Output the (x, y) coordinate of the center of the cell containing the given text.  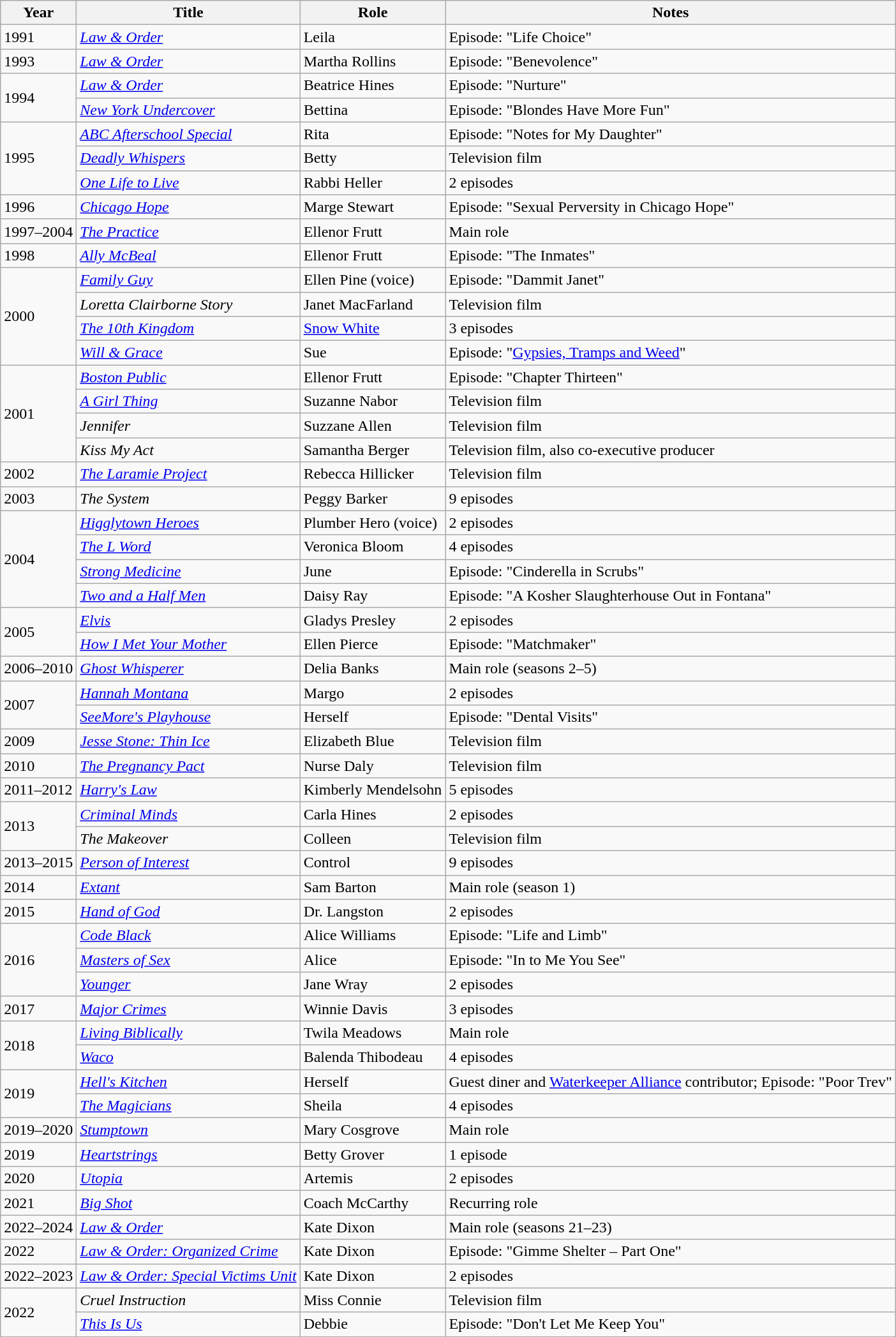
The Practice (188, 231)
1994 (38, 98)
Bettina (373, 110)
Coach McCarthy (373, 1203)
1995 (38, 158)
2014 (38, 887)
2013 (38, 826)
The Pregnancy Pact (188, 766)
Episode: "Life and Limb" (670, 936)
Episode: "Sexual Perversity in Chicago Hope" (670, 207)
2015 (38, 911)
Twila Meadows (373, 1033)
A Girl Thing (188, 401)
Guest diner and Waterkeeper Alliance contributor; Episode: "Poor Trev" (670, 1082)
1993 (38, 61)
Code Black (188, 936)
2020 (38, 1179)
Notes (670, 13)
Rabbi Heller (373, 183)
The System (188, 498)
2002 (38, 474)
Harry's Law (188, 790)
Title (188, 13)
The Laramie Project (188, 474)
1 episode (670, 1154)
Rebecca Hillicker (373, 474)
Plumber Hero (voice) (373, 523)
Role (373, 13)
Recurring role (670, 1203)
2006–2010 (38, 668)
Heartstrings (188, 1154)
Veronica Bloom (373, 547)
Big Shot (188, 1203)
Alice (373, 960)
June (373, 571)
Main role (seasons 2–5) (670, 668)
The Makeover (188, 839)
Kimberly Mendelsohn (373, 790)
2005 (38, 632)
2007 (38, 705)
Episode: "Gimme Shelter – Part One" (670, 1251)
2003 (38, 498)
Episode: "In to Me You See" (670, 960)
Stumptown (188, 1130)
Episode: "Nurture" (670, 86)
SeeMore's Playhouse (188, 717)
Carla Hines (373, 814)
The Magicians (188, 1106)
Higglytown Heroes (188, 523)
Episode: "Matchmaker" (670, 644)
Episode: "Notes for My Daughter" (670, 134)
Episode: "Cinderella in Scrubs" (670, 571)
2010 (38, 766)
Ally McBeal (188, 255)
This Is Us (188, 1324)
2017 (38, 1008)
2018 (38, 1045)
Episode: "The Inmates" (670, 255)
Extant (188, 887)
Jesse Stone: Thin Ice (188, 742)
Main role (seasons 21–23) (670, 1227)
Television film, also co-executive producer (670, 450)
Suzzane Allen (373, 426)
1997–2004 (38, 231)
The L Word (188, 547)
Younger (188, 984)
Law & Order: Organized Crime (188, 1251)
Miss Connie (373, 1300)
Snow White (373, 329)
Betty (373, 158)
2019–2020 (38, 1130)
Samantha Berger (373, 450)
2011–2012 (38, 790)
2016 (38, 960)
1998 (38, 255)
Dr. Langston (373, 911)
Person of Interest (188, 863)
Daisy Ray (373, 595)
Nurse Daly (373, 766)
How I Met Your Mother (188, 644)
Martha Rollins (373, 61)
Law & Order: Special Victims Unit (188, 1276)
Sam Barton (373, 887)
Two and a Half Men (188, 595)
Jennifer (188, 426)
Major Crimes (188, 1008)
Balenda Thibodeau (373, 1057)
2022–2023 (38, 1276)
Beatrice Hines (373, 86)
Hannah Montana (188, 692)
Boston Public (188, 377)
Main role (season 1) (670, 887)
Masters of Sex (188, 960)
Sue (373, 353)
Episode: "Benevolence" (670, 61)
Elvis (188, 620)
Jane Wray (373, 984)
Delia Banks (373, 668)
Strong Medicine (188, 571)
Episode: "Life Choice" (670, 37)
The 10th Kingdom (188, 329)
Elizabeth Blue (373, 742)
Cruel Instruction (188, 1300)
Living Biblically (188, 1033)
Loretta Clairborne Story (188, 304)
1991 (38, 37)
Episode: "Don't Let Me Keep You" (670, 1324)
Peggy Barker (373, 498)
Waco (188, 1057)
2013–2015 (38, 863)
Betty Grover (373, 1154)
Colleen (373, 839)
Family Guy (188, 280)
ABC Afterschool Special (188, 134)
Suzanne Nabor (373, 401)
Episode: "A Kosher Slaughterhouse Out in Fontana" (670, 595)
Kiss My Act (188, 450)
Episode: "Gypsies, Tramps and Weed" (670, 353)
Gladys Presley (373, 620)
Mary Cosgrove (373, 1130)
Deadly Whispers (188, 158)
2009 (38, 742)
2001 (38, 414)
Rita (373, 134)
5 episodes (670, 790)
Will & Grace (188, 353)
Episode: "Blondes Have More Fun" (670, 110)
2000 (38, 316)
Artemis (373, 1179)
Hell's Kitchen (188, 1082)
Ellen Pine (voice) (373, 280)
Marge Stewart (373, 207)
Year (38, 13)
Hand of God (188, 911)
Alice Williams (373, 936)
Janet MacFarland (373, 304)
Episode: "Dammit Janet" (670, 280)
Episode: "Dental Visits" (670, 717)
2004 (38, 559)
Ghost Whisperer (188, 668)
Episode: "Chapter Thirteen" (670, 377)
Criminal Minds (188, 814)
Winnie Davis (373, 1008)
Chicago Hope (188, 207)
Sheila (373, 1106)
Utopia (188, 1179)
1996 (38, 207)
2021 (38, 1203)
Control (373, 863)
Leila (373, 37)
2022–2024 (38, 1227)
New York Undercover (188, 110)
Margo (373, 692)
Debbie (373, 1324)
Ellen Pierce (373, 644)
One Life to Live (188, 183)
